Pinpoint the cell where the given text exists, returning its (x, y) midpoint coordinate. 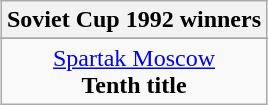
Soviet Cup 1992 winners (134, 20)
Spartak MoscowTenth title (134, 72)
